Determine the [x, y] coordinate at the center of the cell enclosing the given text.  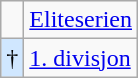
1. divisjon [81, 58]
Eliteserien [81, 20]
† [12, 58]
